Output the [x, y] coordinate of the center of the cell containing the given text.  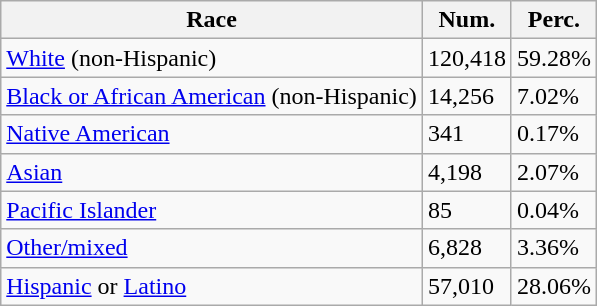
6,828 [466, 248]
Num. [466, 20]
14,256 [466, 96]
57,010 [466, 286]
120,418 [466, 58]
0.17% [554, 134]
4,198 [466, 172]
59.28% [554, 58]
0.04% [554, 210]
White (non-Hispanic) [212, 58]
Black or African American (non-Hispanic) [212, 96]
Hispanic or Latino [212, 286]
Race [212, 20]
341 [466, 134]
3.36% [554, 248]
Other/mixed [212, 248]
Native American [212, 134]
85 [466, 210]
7.02% [554, 96]
2.07% [554, 172]
Perc. [554, 20]
Pacific Islander [212, 210]
28.06% [554, 286]
Asian [212, 172]
